Provide the [x, y] coordinate of the cell's center where the given text is located.  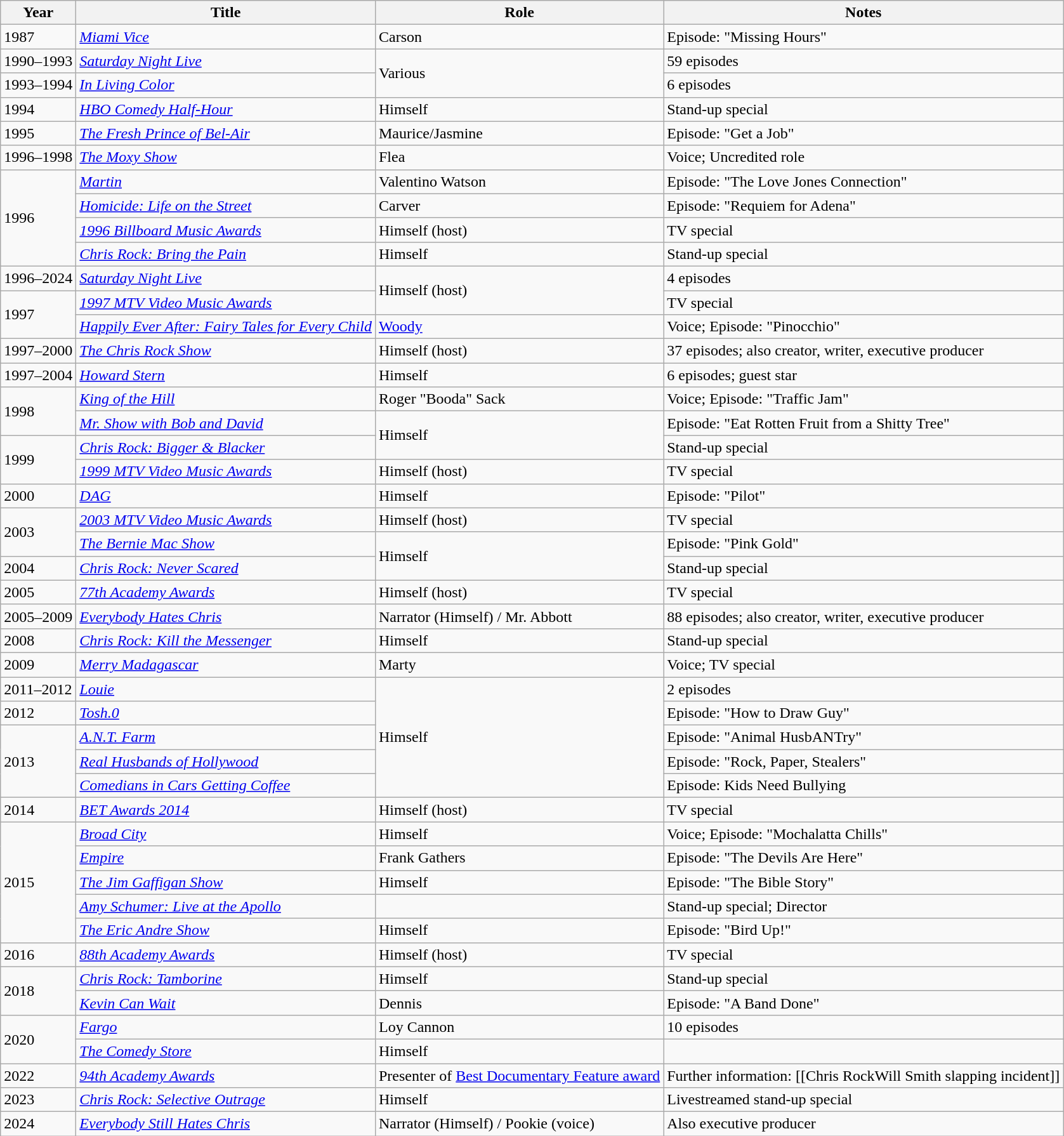
Episode: "Rock, Paper, Stealers" [864, 762]
Martin [226, 182]
Also executive producer [864, 1124]
Stand-up special; Director [864, 906]
Comedians in Cars Getting Coffee [226, 786]
Episode: "Pink Gold" [864, 544]
Notes [864, 13]
1993–1994 [38, 85]
Chris Rock: Selective Outrage [226, 1100]
Voice; Episode: "Traffic Jam" [864, 399]
Miami Vice [226, 37]
Episode: "Get a Job" [864, 133]
Fargo [226, 1027]
1999 [38, 459]
A.N.T. Farm [226, 737]
Howard Stern [226, 375]
2009 [38, 664]
Voice; TV special [864, 664]
Episode: "Missing Hours" [864, 37]
59 episodes [864, 61]
2013 [38, 762]
Broad City [226, 834]
2003 MTV Video Music Awards [226, 520]
Role [519, 13]
2020 [38, 1039]
1997 MTV Video Music Awards [226, 303]
The Jim Gaffigan Show [226, 882]
Title [226, 13]
Episode: "The Love Jones Connection" [864, 182]
Episode: "Eat Rotten Fruit from a Shitty Tree" [864, 423]
King of the Hill [226, 399]
The Comedy Store [226, 1051]
Livestreamed stand-up special [864, 1100]
Presenter of Best Documentary Feature award [519, 1076]
Episode: "Animal HusbANTry" [864, 737]
The Chris Rock Show [226, 351]
1997–2000 [38, 351]
Roger "Booda" Sack [519, 399]
2024 [38, 1124]
Kevin Can Wait [226, 1003]
Flea [519, 157]
Chris Rock: Never Scared [226, 568]
Happily Ever After: Fairy Tales for Every Child [226, 327]
Voice; Uncredited role [864, 157]
1996–2024 [38, 278]
Year [38, 13]
Marty [519, 664]
Real Husbands of Hollywood [226, 762]
Mr. Show with Bob and David [226, 423]
Everybody Still Hates Chris [226, 1124]
Voice; Episode: "Pinocchio" [864, 327]
Various [519, 73]
Chris Rock: Bigger & Blacker [226, 447]
2022 [38, 1076]
Maurice/Jasmine [519, 133]
6 episodes; guest star [864, 375]
1997–2004 [38, 375]
Episode: "Requiem for Adena" [864, 206]
2003 [38, 532]
Episode: Kids Need Bullying [864, 786]
Frank Gathers [519, 858]
1998 [38, 411]
Narrator (Himself) / Mr. Abbott [519, 616]
Empire [226, 858]
1996 [38, 218]
Carson [519, 37]
DAG [226, 496]
2008 [38, 640]
1994 [38, 109]
1990–1993 [38, 61]
Episode: "Pilot" [864, 496]
Amy Schumer: Live at the Apollo [226, 906]
Valentino Watson [519, 182]
6 episodes [864, 85]
2018 [38, 991]
2023 [38, 1100]
1996–1998 [38, 157]
Episode: "A Band Done" [864, 1003]
2014 [38, 810]
1995 [38, 133]
2005 [38, 592]
Everybody Hates Chris [226, 616]
Voice; Episode: "Mochalatta Chills" [864, 834]
The Moxy Show [226, 157]
2000 [38, 496]
Tosh.0 [226, 713]
HBO Comedy Half-Hour [226, 109]
The Fresh Prince of Bel-Air [226, 133]
Chris Rock: Tamborine [226, 979]
Episode: "The Devils Are Here" [864, 858]
37 episodes; also creator, writer, executive producer [864, 351]
1999 MTV Video Music Awards [226, 472]
2005–2009 [38, 616]
Homicide: Life on the Street [226, 206]
1996 Billboard Music Awards [226, 230]
Louie [226, 689]
Narrator (Himself) / Pookie (voice) [519, 1124]
Episode: "The Bible Story" [864, 882]
The Bernie Mac Show [226, 544]
Dennis [519, 1003]
4 episodes [864, 278]
The Eric Andre Show [226, 930]
BET Awards 2014 [226, 810]
Episode: "Bird Up!" [864, 930]
1997 [38, 315]
1987 [38, 37]
77th Academy Awards [226, 592]
88 episodes; also creator, writer, executive producer [864, 616]
Further information: [[Chris RockWill Smith slapping incident]] [864, 1076]
Chris Rock: Bring the Pain [226, 254]
2016 [38, 954]
10 episodes [864, 1027]
2011–2012 [38, 689]
Carver [519, 206]
Loy Cannon [519, 1027]
Episode: "How to Draw Guy" [864, 713]
In Living Color [226, 85]
2015 [38, 882]
Chris Rock: Kill the Messenger [226, 640]
Merry Madagascar [226, 664]
94th Academy Awards [226, 1076]
2004 [38, 568]
2012 [38, 713]
88th Academy Awards [226, 954]
2 episodes [864, 689]
Woody [519, 327]
